For the text-containing cell, return its midpoint in [X, Y] coordinate format. 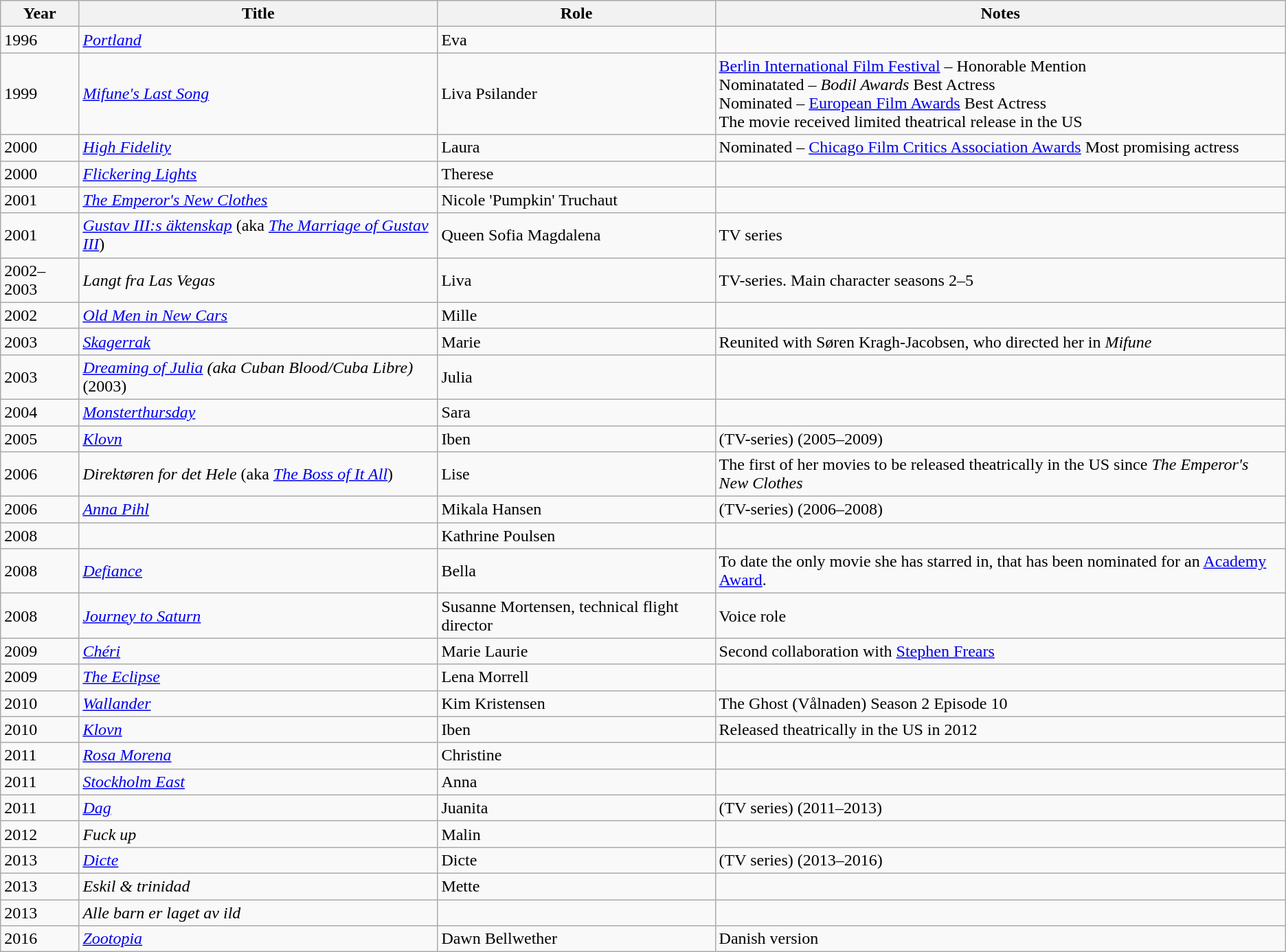
The Emperor's New Clothes [258, 200]
Eva [576, 40]
Liva Psilander [576, 93]
Therese [576, 174]
(TV-series) (2006–2008) [1000, 510]
Marie Laurie [576, 651]
Wallander [258, 703]
Journey to Saturn [258, 615]
Chéri [258, 651]
Bella [576, 571]
Nicole 'Pumpkin' Truchaut [576, 200]
Sara [576, 412]
Dawn Bellwether [576, 939]
Monsterthursday [258, 412]
(TV series) (2011–2013) [1000, 808]
Mifune's Last Song [258, 93]
Alle barn er laget av ild [258, 913]
Mikala Hansen [576, 510]
TV series [1000, 235]
Mette [576, 886]
Skagerrak [258, 341]
Zootopia [258, 939]
The first of her movies to be released theatrically in the US since The Emperor's New Clothes [1000, 474]
Kathrine Poulsen [576, 536]
Susanne Mortensen, technical flight director [576, 615]
Released theatrically in the US in 2012 [1000, 729]
The Eclipse [258, 677]
To date the only movie she has starred in, that has been nominated for an Academy Award. [1000, 571]
Lena Morrell [576, 677]
Flickering Lights [258, 174]
Christine [576, 756]
Julia [576, 376]
Second collaboration with Stephen Frears [1000, 651]
Laura [576, 148]
Defiance [258, 571]
Nominated – Chicago Film Critics Association Awards Most promising actress [1000, 148]
2016 [40, 939]
Old Men in New Cars [258, 315]
(TV series) (2013–2016) [1000, 860]
(TV-series) (2005–2009) [1000, 439]
1999 [40, 93]
Liva [576, 280]
Gustav III:s äktenskap (aka The Marriage of Gustav III) [258, 235]
Eskil & trinidad [258, 886]
Year [40, 14]
Mille [576, 315]
2012 [40, 834]
Langt fra Las Vegas [258, 280]
Title [258, 14]
2005 [40, 439]
The Ghost (Vålnaden) Season 2 Episode 10 [1000, 703]
Lise [576, 474]
Marie [576, 341]
Stockholm East [258, 782]
Kim Kristensen [576, 703]
Direktøren for det Hele (aka The Boss of It All) [258, 474]
Anna [576, 782]
Dag [258, 808]
2002–2003 [40, 280]
2002 [40, 315]
Voice role [1000, 615]
Queen Sofia Magdalena [576, 235]
2004 [40, 412]
Portland [258, 40]
TV-series. Main character seasons 2–5 [1000, 280]
Dreaming of Julia (aka Cuban Blood/Cuba Libre) (2003) [258, 376]
Reunited with Søren Kragh-Jacobsen, who directed her in Mifune [1000, 341]
Rosa Morena [258, 756]
Danish version [1000, 939]
Notes [1000, 14]
Fuck up [258, 834]
Role [576, 14]
High Fidelity [258, 148]
Malin [576, 834]
Juanita [576, 808]
Anna Pihl [258, 510]
1996 [40, 40]
